Scan for the cell matching the given text and deliver its [X, Y] coordinate at center. 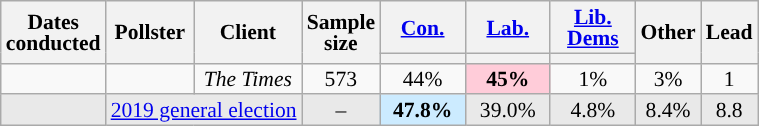
2019 general election [204, 110]
3% [668, 78]
– [341, 110]
4.8% [592, 110]
Datesconducted [54, 32]
44% [422, 78]
8.4% [668, 110]
1% [592, 78]
Other [668, 32]
Lib. Dems [592, 27]
The Times [248, 78]
Lab. [508, 27]
1 [730, 78]
573 [341, 78]
Con. [422, 27]
8.8 [730, 110]
Lead [730, 32]
Samplesize [341, 32]
45% [508, 78]
47.8% [422, 110]
39.0% [508, 110]
Client [248, 32]
Pollster [150, 32]
